Output the [X, Y] coordinate of the center of the cell containing the given text.  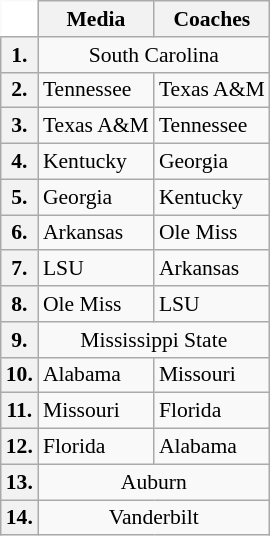
14. [20, 518]
12. [20, 447]
10. [20, 375]
13. [20, 482]
8. [20, 304]
3. [20, 126]
Auburn [154, 482]
Media [96, 19]
1. [20, 55]
5. [20, 197]
9. [20, 340]
11. [20, 411]
Vanderbilt [154, 518]
Coaches [212, 19]
7. [20, 269]
6. [20, 233]
4. [20, 162]
Mississippi State [154, 340]
2. [20, 90]
South Carolina [154, 55]
